Scan for the cell matching the given text and deliver its [x, y] coordinate at center. 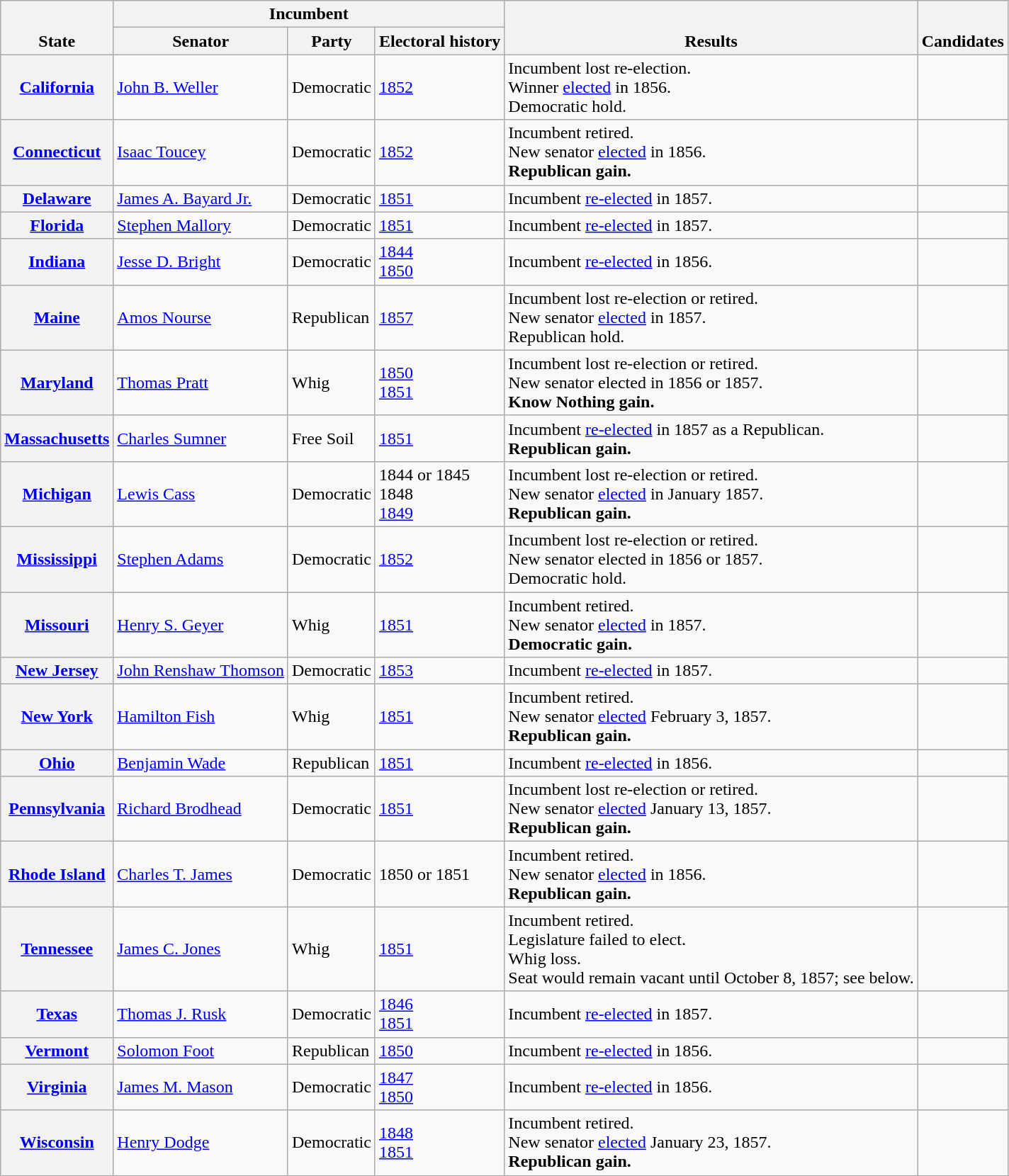
Henry S. Geyer [201, 625]
Indiana [57, 262]
Candidates [962, 28]
Mississippi [57, 559]
Richard Brodhead [201, 809]
Solomon Foot [201, 1051]
Stephen Mallory [201, 225]
Massachusetts [57, 438]
Incumbent lost re-election.Winner elected in 1856.Democratic hold. [711, 87]
Senator [201, 41]
California [57, 87]
Incumbent retired.New senator elected in 1857.Democratic gain. [711, 625]
1850 or 1851 [439, 874]
1847 1850 [439, 1087]
Electoral history [439, 41]
New York [57, 717]
Tennessee [57, 949]
Incumbent lost re-election or retired.New senator elected January 13, 1857.Republican gain. [711, 809]
1850 1851 [439, 383]
Charles Sumner [201, 438]
Texas [57, 1014]
Incumbent retired.New senator elected February 3, 1857.Republican gain. [711, 717]
Incumbent retired.Legislature failed to elect.Whig loss.Seat would remain vacant until October 8, 1857; see below. [711, 949]
Incumbent [309, 14]
John B. Weller [201, 87]
Ohio [57, 763]
State [57, 28]
Thomas Pratt [201, 383]
Missouri [57, 625]
Henry Dodge [201, 1143]
New Jersey [57, 671]
Isaac Toucey [201, 152]
18441850 [439, 262]
Benjamin Wade [201, 763]
Vermont [57, 1051]
Hamilton Fish [201, 717]
1853 [439, 671]
James C. Jones [201, 949]
18481851 [439, 1143]
Maine [57, 317]
Charles T. James [201, 874]
Lewis Cass [201, 494]
18461851 [439, 1014]
Maryland [57, 383]
Jesse D. Bright [201, 262]
James M. Mason [201, 1087]
Party [332, 41]
Incumbent lost re-election or retired.New senator elected in 1856 or 1857.Know Nothing gain. [711, 383]
Connecticut [57, 152]
John Renshaw Thomson [201, 671]
Michigan [57, 494]
James A. Bayard Jr. [201, 198]
Wisconsin [57, 1143]
1844 or 18451848 1849 [439, 494]
Thomas J. Rusk [201, 1014]
Incumbent retired.New senator elected January 23, 1857.Republican gain. [711, 1143]
Incumbent re-elected in 1857 as a Republican.Republican gain. [711, 438]
Free Soil [332, 438]
Stephen Adams [201, 559]
Amos Nourse [201, 317]
1857 [439, 317]
Delaware [57, 198]
1850 [439, 1051]
Rhode Island [57, 874]
Florida [57, 225]
Results [711, 28]
Incumbent lost re-election or retired.New senator elected in 1856 or 1857.Democratic hold. [711, 559]
Incumbent lost re-election or retired.New senator elected in January 1857.Republican gain. [711, 494]
Pennsylvania [57, 809]
Virginia [57, 1087]
Incumbent lost re-election or retired.New senator elected in 1857.Republican hold. [711, 317]
